Find where the given text appears and provide that cell's center as (x, y) coordinate. 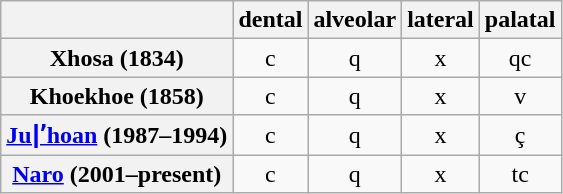
Khoekhoe (1858) (117, 96)
tc (520, 173)
qc (520, 58)
dental (270, 20)
palatal (520, 20)
lateral (441, 20)
ç (520, 135)
v (520, 96)
Naro (2001–present) (117, 173)
Juǀʼhoan (1987–1994) (117, 135)
Xhosa (1834) (117, 58)
alveolar (355, 20)
